Return [X, Y] of the center of cell containing provided text 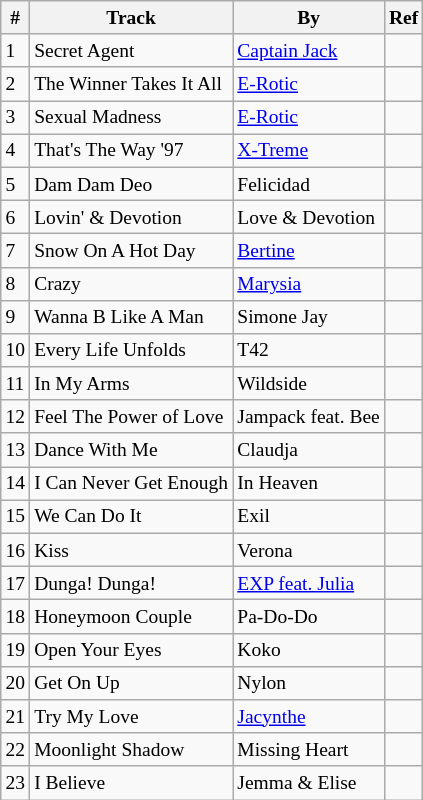
Nylon [309, 682]
10 [16, 350]
In Heaven [309, 484]
12 [16, 416]
Ref [404, 18]
I Believe [132, 782]
Koko [309, 650]
X-Treme [309, 150]
8 [16, 284]
Jampack feat. Bee [309, 416]
1 [16, 50]
Dance With Me [132, 450]
T42 [309, 350]
Honeymoon Couple [132, 616]
5 [16, 184]
Snow On A Hot Day [132, 250]
15 [16, 516]
Track [132, 18]
Get On Up [132, 682]
22 [16, 750]
Jemma & Elise [309, 782]
Open Your Eyes [132, 650]
By [309, 18]
7 [16, 250]
Dunga! Dunga! [132, 584]
2 [16, 84]
Missing Heart [309, 750]
# [16, 18]
Verona [309, 550]
Every Life Unfolds [132, 350]
Simone Jay [309, 316]
Kiss [132, 550]
Felicidad [309, 184]
3 [16, 118]
18 [16, 616]
Moonlight Shadow [132, 750]
We Can Do It [132, 516]
Jacynthe [309, 716]
Exil [309, 516]
Feel The Power of Love [132, 416]
EXP feat. Julia [309, 584]
23 [16, 782]
Wildside [309, 384]
Wanna B Like A Man [132, 316]
4 [16, 150]
Love & Devotion [309, 216]
Dam Dam Deo [132, 184]
Claudja [309, 450]
16 [16, 550]
14 [16, 484]
Lovin' & Devotion [132, 216]
Marysia [309, 284]
6 [16, 216]
13 [16, 450]
I Can Never Get Enough [132, 484]
19 [16, 650]
20 [16, 682]
Sexual Madness [132, 118]
Captain Jack [309, 50]
The Winner Takes It All [132, 84]
11 [16, 384]
Bertine [309, 250]
That's The Way '97 [132, 150]
Pa-Do-Do [309, 616]
Crazy [132, 284]
In My Arms [132, 384]
Try My Love [132, 716]
Secret Agent [132, 50]
21 [16, 716]
9 [16, 316]
17 [16, 584]
